Capture the cell that displays the provided text and extract its [X, Y] central coordinate. 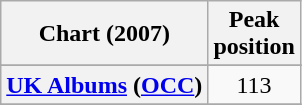
Chart (2007) [104, 34]
113 [254, 85]
Peakposition [254, 34]
UK Albums (OCC) [104, 85]
